For the text-containing cell, return its midpoint in [x, y] coordinate format. 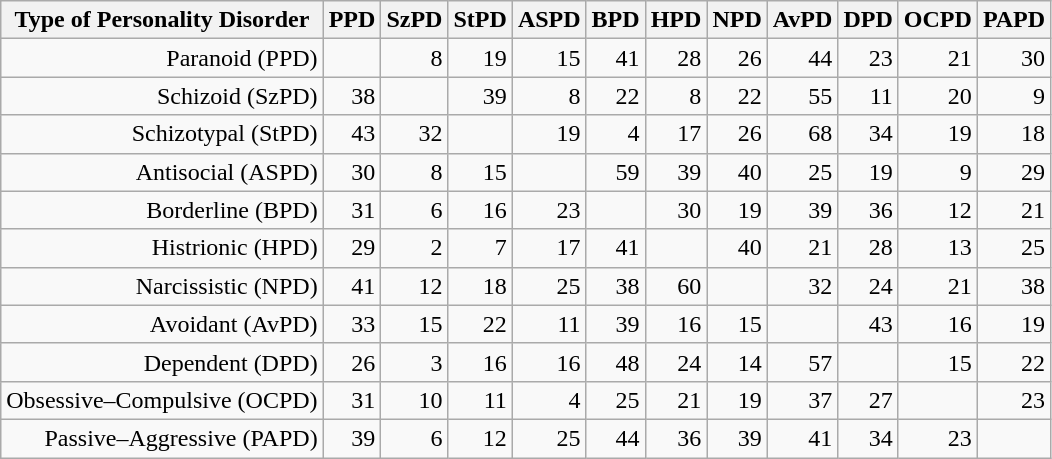
BPD [616, 20]
14 [737, 362]
48 [616, 362]
Antisocial (ASPD) [162, 172]
7 [480, 248]
Paranoid (PPD) [162, 58]
Schizotypal (StPD) [162, 134]
57 [802, 362]
37 [802, 400]
Narcissistic (NPD) [162, 286]
HPD [676, 20]
OCPD [938, 20]
PPD [352, 20]
33 [352, 324]
Schizoid (SzPD) [162, 96]
13 [938, 248]
2 [414, 248]
NPD [737, 20]
55 [802, 96]
Dependent (DPD) [162, 362]
60 [676, 286]
AvPD [802, 20]
3 [414, 362]
Borderline (BPD) [162, 210]
10 [414, 400]
68 [802, 134]
20 [938, 96]
27 [868, 400]
DPD [868, 20]
PAPD [1014, 20]
Passive–Aggressive (PAPD) [162, 438]
Avoidant (AvPD) [162, 324]
Histrionic (HPD) [162, 248]
SzPD [414, 20]
StPD [480, 20]
Type of Personality Disorder [162, 20]
59 [616, 172]
ASPD [549, 20]
Obsessive–Compulsive (OCPD) [162, 400]
